For the text-containing cell, return its midpoint in [x, y] coordinate format. 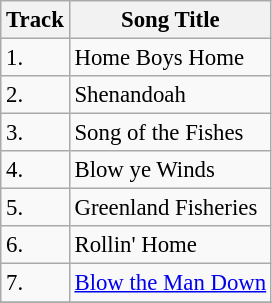
Blow ye Winds [170, 170]
7. [35, 283]
Home Boys Home [170, 58]
Song Title [170, 20]
Greenland Fisheries [170, 208]
Rollin' Home [170, 245]
1. [35, 58]
3. [35, 133]
Track [35, 20]
Shenandoah [170, 95]
5. [35, 208]
Blow the Man Down [170, 283]
Song of the Fishes [170, 133]
2. [35, 95]
6. [35, 245]
4. [35, 170]
